For the text-containing cell, return its midpoint in (x, y) coordinate format. 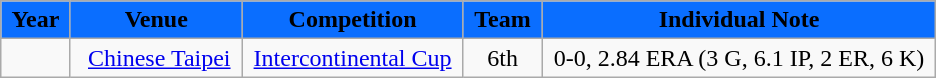
0-0, 2.84 ERA (3 G, 6.1 IP, 2 ER, 6 K) (739, 58)
6th (502, 58)
Competition (352, 20)
Team (502, 20)
Individual Note (739, 20)
Intercontinental Cup (352, 58)
Year (36, 20)
Chinese Taipei (156, 58)
Venue (156, 20)
